Search for the cell housing the specified text and yield its [x, y] center coordinate. 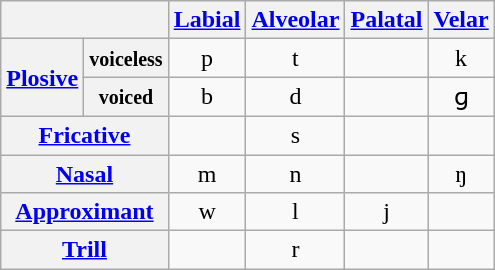
Nasal [84, 173]
k [461, 58]
d [296, 97]
n [296, 173]
t [296, 58]
l [296, 212]
r [296, 250]
ŋ [461, 173]
w [207, 212]
Palatal [386, 20]
Plosive [42, 78]
Velar [461, 20]
Alveolar [296, 20]
m [207, 173]
p [207, 58]
ɡ [461, 97]
b [207, 97]
voiced [126, 97]
Approximant [84, 212]
voiceless [126, 58]
s [296, 135]
j [386, 212]
Labial [207, 20]
Fricative [84, 135]
Trill [84, 250]
